Return (X, Y) of the center of cell containing provided text 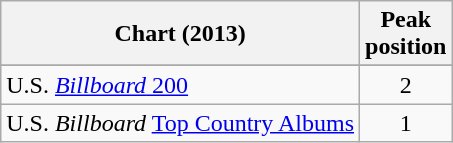
1 (406, 123)
2 (406, 85)
U.S. Billboard Top Country Albums (180, 123)
U.S. Billboard 200 (180, 85)
Peakposition (406, 34)
Chart (2013) (180, 34)
